Return the (x, y) coordinate for the center point of the cell that contains the specified text.  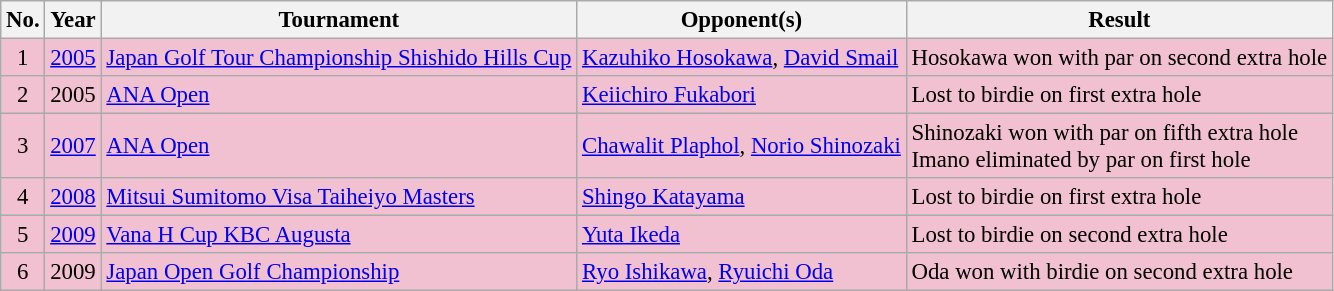
Tournament (339, 20)
4 (23, 197)
2 (23, 95)
2008 (73, 197)
Result (1119, 20)
Year (73, 20)
Yuta Ikeda (742, 235)
Vana H Cup KBC Augusta (339, 235)
Shingo Katayama (742, 197)
Kazuhiko Hosokawa, David Smail (742, 58)
Lost to birdie on second extra hole (1119, 235)
Keiichiro Fukabori (742, 95)
Shinozaki won with par on fifth extra holeImano eliminated by par on first hole (1119, 146)
3 (23, 146)
2009 (73, 235)
Chawalit Plaphol, Norio Shinozaki (742, 146)
2007 (73, 146)
5 (23, 235)
Hosokawa won with par on second extra hole (1119, 58)
1 (23, 58)
Mitsui Sumitomo Visa Taiheiyo Masters (339, 197)
No. (23, 20)
Japan Golf Tour Championship Shishido Hills Cup (339, 58)
Opponent(s) (742, 20)
